Extract the [X, Y] coordinate from the center of the cell holding the provided text.  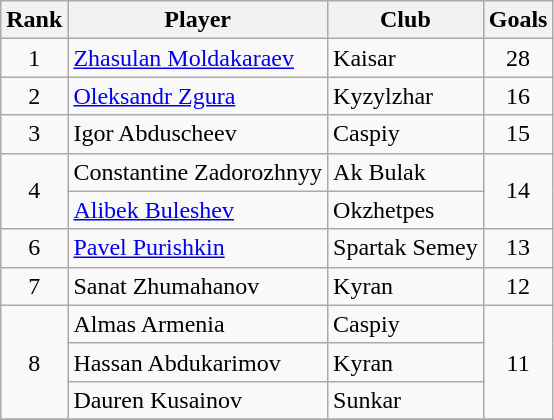
4 [34, 191]
Kyzylzhar [406, 96]
Sunkar [406, 400]
14 [518, 191]
8 [34, 362]
Rank [34, 20]
Oleksandr Zgura [198, 96]
Alibek Buleshev [198, 210]
7 [34, 286]
Dauren Kusainov [198, 400]
Player [198, 20]
Constantine Zadorozhnyy [198, 172]
Hassan Abdukarimov [198, 362]
16 [518, 96]
3 [34, 134]
Igor Abduscheev [198, 134]
13 [518, 248]
2 [34, 96]
Ak Bulak [406, 172]
Kaisar [406, 58]
Goals [518, 20]
Zhasulan Moldakaraev [198, 58]
Spartak Semey [406, 248]
Club [406, 20]
Sanat Zhumahanov [198, 286]
Almas Armenia [198, 324]
11 [518, 362]
1 [34, 58]
6 [34, 248]
Okzhetpes [406, 210]
Pavel Purishkin [198, 248]
12 [518, 286]
28 [518, 58]
15 [518, 134]
